Extract the (x, y) coordinate from the center of the cell holding the provided text.  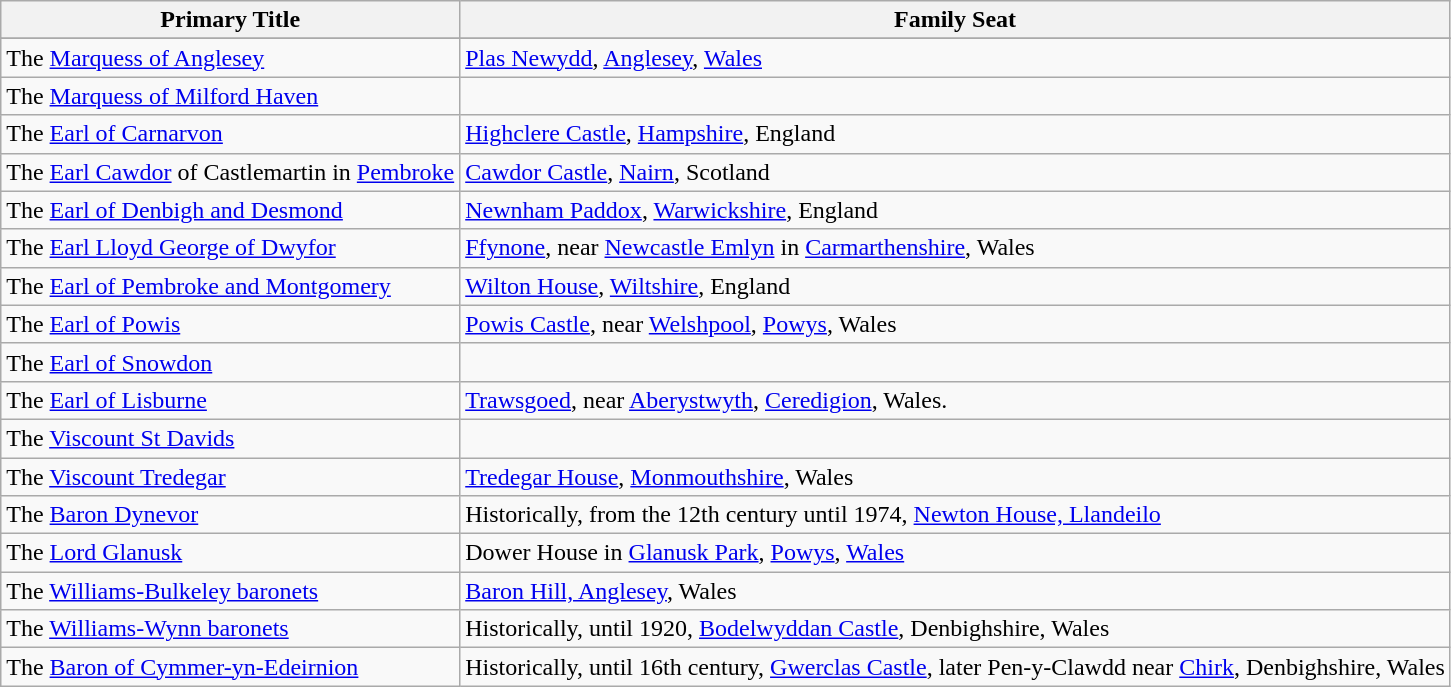
Dower House in Glanusk Park, Powys, Wales (956, 553)
The Earl of Denbigh and Desmond (230, 210)
The Earl Lloyd George of Dwyfor (230, 248)
Ffynone, near Newcastle Emlyn in Carmarthenshire, Wales (956, 248)
Newnham Paddox, Warwickshire, England (956, 210)
Powis Castle, near Welshpool, Powys, Wales (956, 324)
Historically, until 16th century, Gwerclas Castle, later Pen-y-Clawdd near Chirk, Denbighshire, Wales (956, 667)
The Baron of Cymmer-yn-Edeirnion (230, 667)
The Viscount St Davids (230, 438)
The Marquess of Anglesey (230, 58)
The Lord Glanusk (230, 553)
Historically, from the 12th century until 1974, Newton House, Llandeilo (956, 515)
The Earl Cawdor of Castlemartin in Pembroke (230, 172)
The Earl of Carnarvon (230, 134)
Trawsgoed, near Aberystwyth, Ceredigion, Wales. (956, 400)
The Earl of Powis (230, 324)
Plas Newydd, Anglesey, Wales (956, 58)
Wilton House, Wiltshire, England (956, 286)
The Williams-Wynn baronets (230, 629)
Baron Hill, Anglesey, Wales (956, 591)
Highclere Castle, Hampshire, England (956, 134)
Tredegar House, Monmouthshire, Wales (956, 477)
Primary Title (230, 20)
Historically, until 1920, Bodelwyddan Castle, Denbighshire, Wales (956, 629)
The Earl of Lisburne (230, 400)
The Earl of Snowdon (230, 362)
The Marquess of Milford Haven (230, 96)
The Baron Dynevor (230, 515)
The Viscount Tredegar (230, 477)
The Earl of Pembroke and Montgomery (230, 286)
Family Seat (956, 20)
Cawdor Castle, Nairn, Scotland (956, 172)
The Williams-Bulkeley baronets (230, 591)
